Output the (X, Y) coordinate of the center of the cell containing the given text.  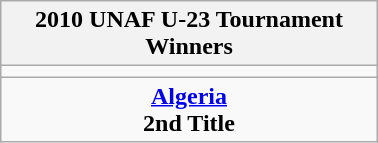
Algeria2nd Title (189, 110)
2010 UNAF U-23 Tournament Winners (189, 34)
